From the cell containing the given text, extract its center point as (x, y) coordinate. 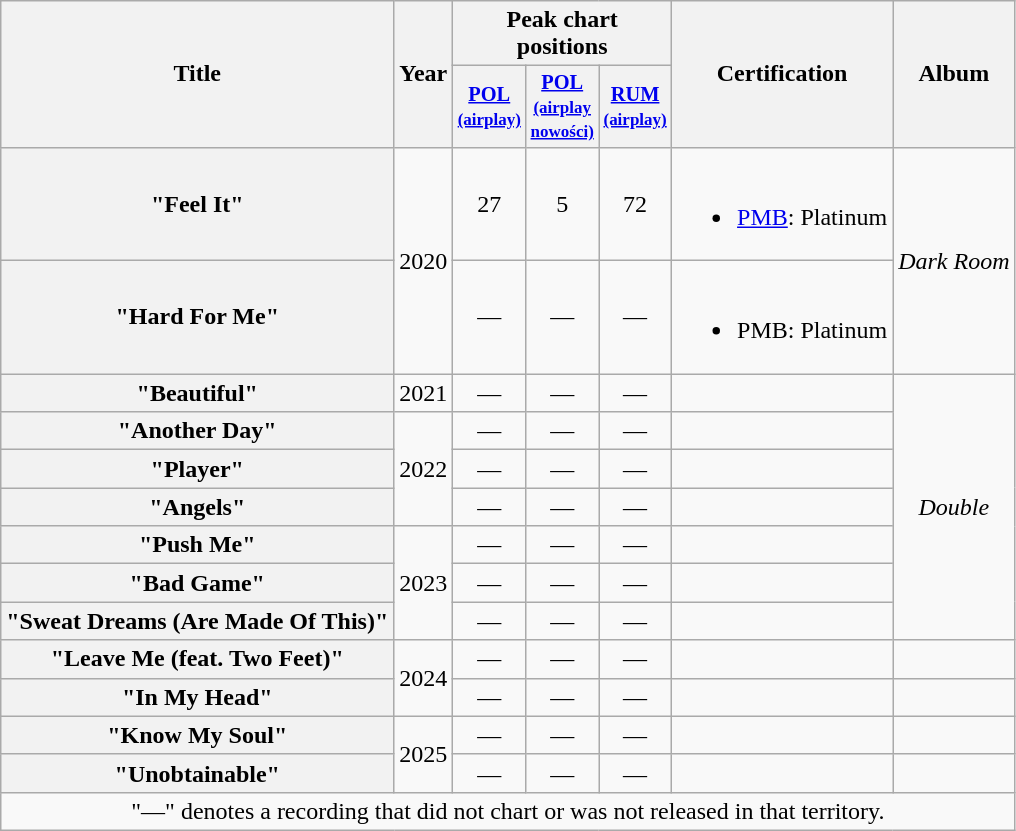
72 (636, 204)
"Unobtainable" (198, 773)
Title (198, 74)
"Leave Me (feat. Two Feet)" (198, 659)
"Player" (198, 469)
27 (490, 204)
2020 (424, 260)
"Feel It" (198, 204)
"Sweat Dreams (Are Made Of This)" (198, 621)
"Beautiful" (198, 393)
"Hard For Me" (198, 318)
2021 (424, 393)
POL(airplaynowości) (562, 107)
Double (954, 507)
"Bad Game" (198, 583)
"Know My Soul" (198, 735)
"—" denotes a recording that did not chart or was not released in that territory. (508, 811)
5 (562, 204)
Certification (782, 74)
RUM(airplay) (636, 107)
2022 (424, 469)
2023 (424, 583)
"Angels" (198, 507)
Dark Room (954, 260)
2025 (424, 754)
2024 (424, 678)
"Another Day" (198, 431)
"In My Head" (198, 697)
Year (424, 74)
Peak chart positions (562, 34)
"Push Me" (198, 545)
POL(airplay) (490, 107)
Album (954, 74)
